Capture the cell that displays the provided text and extract its (x, y) central coordinate. 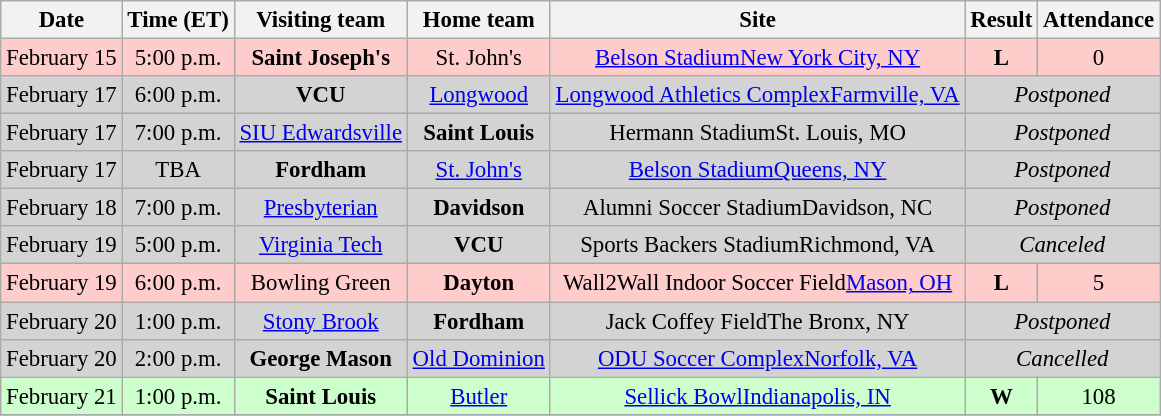
2:00 p.m. (178, 358)
Belson StadiumNew York City, NY (758, 58)
Cancelled (1062, 358)
Attendance (1099, 20)
5 (1099, 283)
Davidson (478, 208)
Sports Backers StadiumRichmond, VA (758, 245)
SIU Edwardsville (320, 133)
Stony Brook (320, 321)
Canceled (1062, 245)
George Mason (320, 358)
Alumni Soccer StadiumDavidson, NC (758, 208)
0 (1099, 58)
TBA (178, 170)
Jack Coffey FieldThe Bronx, NY (758, 321)
Visiting team (320, 20)
February 15 (62, 58)
Old Dominion (478, 358)
ODU Soccer ComplexNorfolk, VA (758, 358)
Bowling Green (320, 283)
Belson StadiumQueens, NY (758, 170)
Time (ET) (178, 20)
W (1002, 396)
Sellick BowlIndianapolis, IN (758, 396)
Site (758, 20)
Presbyterian (320, 208)
Hermann StadiumSt. Louis, MO (758, 133)
Result (1002, 20)
Home team (478, 20)
Longwood (478, 95)
Date (62, 20)
February 21 (62, 396)
February 18 (62, 208)
Dayton (478, 283)
Virginia Tech (320, 245)
Saint Joseph's (320, 58)
Longwood Athletics ComplexFarmville, VA (758, 95)
Butler (478, 396)
Wall2Wall Indoor Soccer FieldMason, OH (758, 283)
108 (1099, 396)
